Detect which cell encompasses the target text, then output its (x, y) center coordinate. 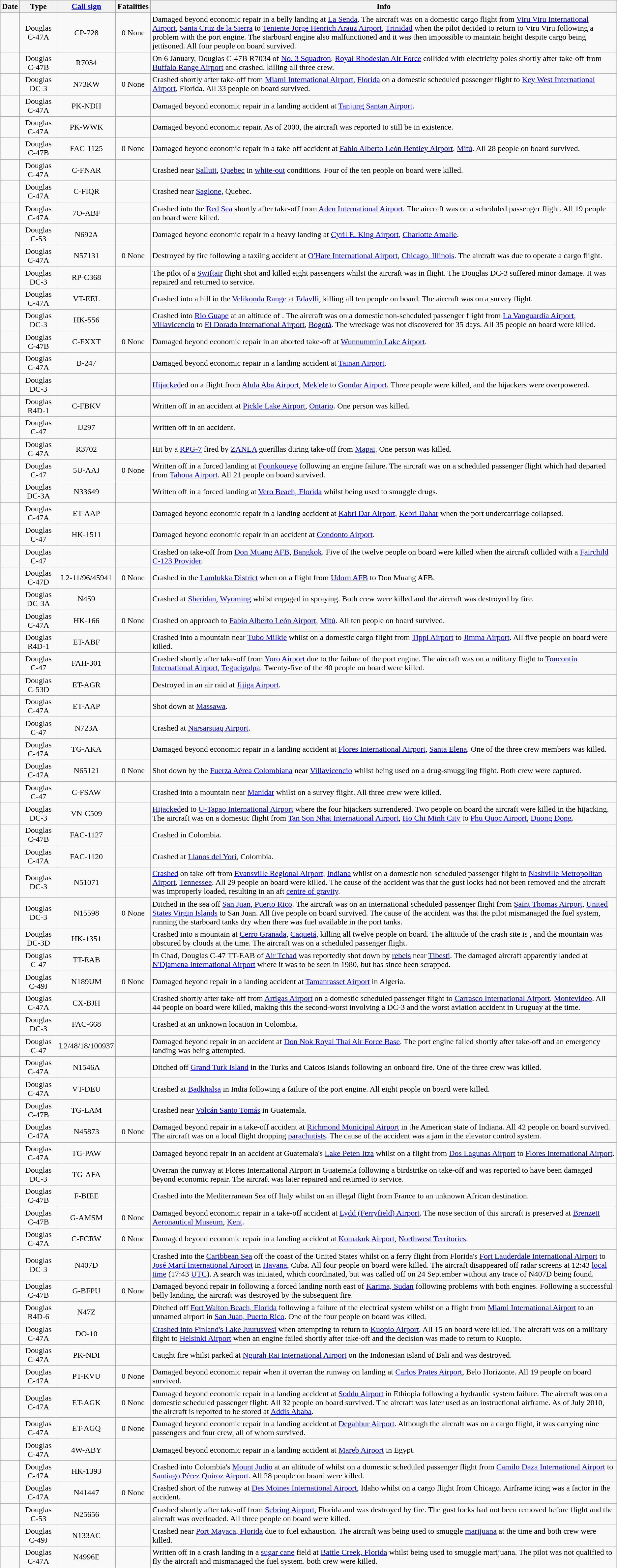
C-FCRW (86, 1239)
Damaged beyond economic repair in an aborted take-off at Wunnummin Lake Airport. (384, 342)
PT-KVU (86, 1377)
Douglas DC-3D (38, 938)
Shot down by the Fuerza Aérea Colombiana near Villavicencio whilst being used on a drug‑smuggling flight. Both crew were captured. (384, 771)
5U-AAJ (86, 470)
Destroyed by fire following a taxiing accident at O'Hare International Airport, Chicago, Illinois. The aircraft was due to operate a cargo flight. (384, 256)
F-BIEE (86, 1196)
Damaged beyond economic repair in a landing accident at Flores International Airport, Santa Elena. One of the three crew members was killed. (384, 749)
Damaged beyond economic repair. As of 2000, the aircraft was reported to still be in existence. (384, 127)
TT-EAB (86, 960)
Call sign (86, 7)
N407D (86, 1265)
Crashed on approach to Fabio Alberto León Airport, Mitú. All ten people on board survived. (384, 620)
Damaged beyond economic repair when it overran the runway on landing at Carlos Prates Airport, Belo Horizonte. All 19 people on board survived. (384, 1377)
C-FIQR (86, 191)
FAC-1120 (86, 857)
Ditched off Grand Turk Island in the Turks and Caicos Islands following an onboard fire. One of the three crew was killed. (384, 1068)
Crashed into a hill in the Velikonda Range at Edavlli, killing all ten people on board. The aircraft was on a survey flight. (384, 299)
ET-AGR (86, 685)
Written off in a forced landing at Vero Beach, Florida whilst being used to smuggle drugs. (384, 492)
Crashed near Volcán Santo Tomás in Guatemala. (384, 1110)
FAH-301 (86, 663)
N1546A (86, 1068)
Destroyed in an air raid at Jijiga Airport. (384, 685)
B-247 (86, 363)
CX-BJH (86, 1003)
Crashed at Llanos del Yori, Colombia. (384, 857)
HK-1351 (86, 938)
Crashed into a mountain near Tubo Milkie whilst on a domestic cargo flight from Tippi Airport to Jimma Airport. All five people on board were killed. (384, 642)
Caught fire whilst parked at Ngurah Rai International Airport on the Indonesian island of Bali and was destroyed. (384, 1355)
N15598 (86, 913)
Crashed near Saglone, Quebec. (384, 191)
Damaged beyond economic repair in a landing accident at Komakuk Airport, Northwest Territories. (384, 1239)
Damaged beyond economic repair in a landing accident at Kabri Dar Airport, Kebri Dahar when the port undercarriage collapsed. (384, 513)
HK-166 (86, 620)
C-FBKV (86, 406)
Date (10, 7)
FAC-668 (86, 1025)
TG-AKA (86, 749)
Douglas C-47D (38, 578)
Damaged beyond economic repair in a landing accident at Mareb Airport in Egypt. (384, 1450)
VN-C509 (86, 814)
Type (38, 7)
TG-PAW (86, 1153)
G-BFPU (86, 1290)
L2-11/96/45941 (86, 578)
HK-1393 (86, 1471)
Damaged beyond economic repair in a landing accident at Tainan Airport. (384, 363)
HK-1511 (86, 535)
N459 (86, 599)
DO-10 (86, 1333)
N33649 (86, 492)
ET-ABF (86, 642)
Douglas R4D-6 (38, 1312)
Douglas C-53D (38, 685)
HK-556 (86, 320)
C-FNAR (86, 170)
N57131 (86, 256)
N73KW (86, 84)
Crashed in the Lamlukka District when on a flight from Udorn AFB to Don Muang AFB. (384, 578)
L2/48/18/100937 (86, 1046)
N47Z (86, 1312)
PK-NDH (86, 106)
N723A (86, 728)
Info (384, 7)
R7034 (86, 63)
N65121 (86, 771)
TG-LAM (86, 1110)
Crashed at an unknown location in Colombia. (384, 1025)
Shot down at Massawa. (384, 706)
VT-EEL (86, 299)
R3702 (86, 449)
Written off in an accident. (384, 427)
Damaged beyond economic repair in a heavy landing at Cyril E. King Airport, Charlotte Amalie. (384, 234)
PK-NDI (86, 1355)
7O-ABF (86, 213)
FAC-1125 (86, 148)
Damaged beyond economic repair in a take-off accident at Fabio Alberto León Bentley Airport, Mitú. All 28 people on board survived. (384, 148)
Crashed at Narsarsuaq Airport. (384, 728)
Damaged beyond repair in a landing accident at Tamanrasset Airport in Algeria. (384, 981)
N189UM (86, 981)
Crashed into a mountain near Manidar whilst on a survey flight. All three crew were killed. (384, 792)
G-AMSM (86, 1217)
N692A (86, 234)
N4996E (86, 1557)
PK-WWK (86, 127)
Crashed near Port Mayaca, Florida due to fuel exhaustion. The aircraft was being used to smuggle marijuana at the time and both crew were killed. (384, 1536)
Damaged beyond economic repair in an accident at Condonto Airport. (384, 535)
N25656 (86, 1514)
Crashed near Salluit, Quebec in white-out conditions. Four of the ten people on board were killed. (384, 170)
Hijackeded on a flight from Alula Aba Airport, Mek'ele to Gondar Airport. Three people were killed, and the hijackers were overpowered. (384, 384)
VT-DEU (86, 1089)
Crashed at Sheridan, Wyoming whilst engaged in spraying. Both crew were killed and the aircraft was destroyed by fire. (384, 599)
Crashed into the Mediterranean Sea off Italy whilst on an illegal flight from France to an unknown African destination. (384, 1196)
RP-C368 (86, 277)
FAC-1127 (86, 835)
C-FXXT (86, 342)
Crashed in Colombia. (384, 835)
Damaged beyond economic repair in a landing accident at Tanjung Santan Airport. (384, 106)
Fatalities (133, 7)
4W-ABY (86, 1450)
N45873 (86, 1131)
ET-AGK (86, 1402)
Hit by a RPG-7 fired by ZANLA guerillas during take-off from Mapai. One person was killed. (384, 449)
C-FSAW (86, 792)
N41447 (86, 1493)
Crashed at Badkhalsa in India following a failure of the port engine. All eight people on board were killed. (384, 1089)
IJ297 (86, 427)
Damaged beyond repair in an accident at Guatemala's Lake Peten Itza whilst on a flight from Dos Lagunas Airport to Flores International Airport. (384, 1153)
ET-AGQ (86, 1428)
CP-728 (86, 32)
Written off in an accident at Pickle Lake Airport, Ontario. One person was killed. (384, 406)
N51071 (86, 882)
N133AC (86, 1536)
TG-AFA (86, 1174)
